Locate the cell with the specified text and output its [x, y] center coordinate. 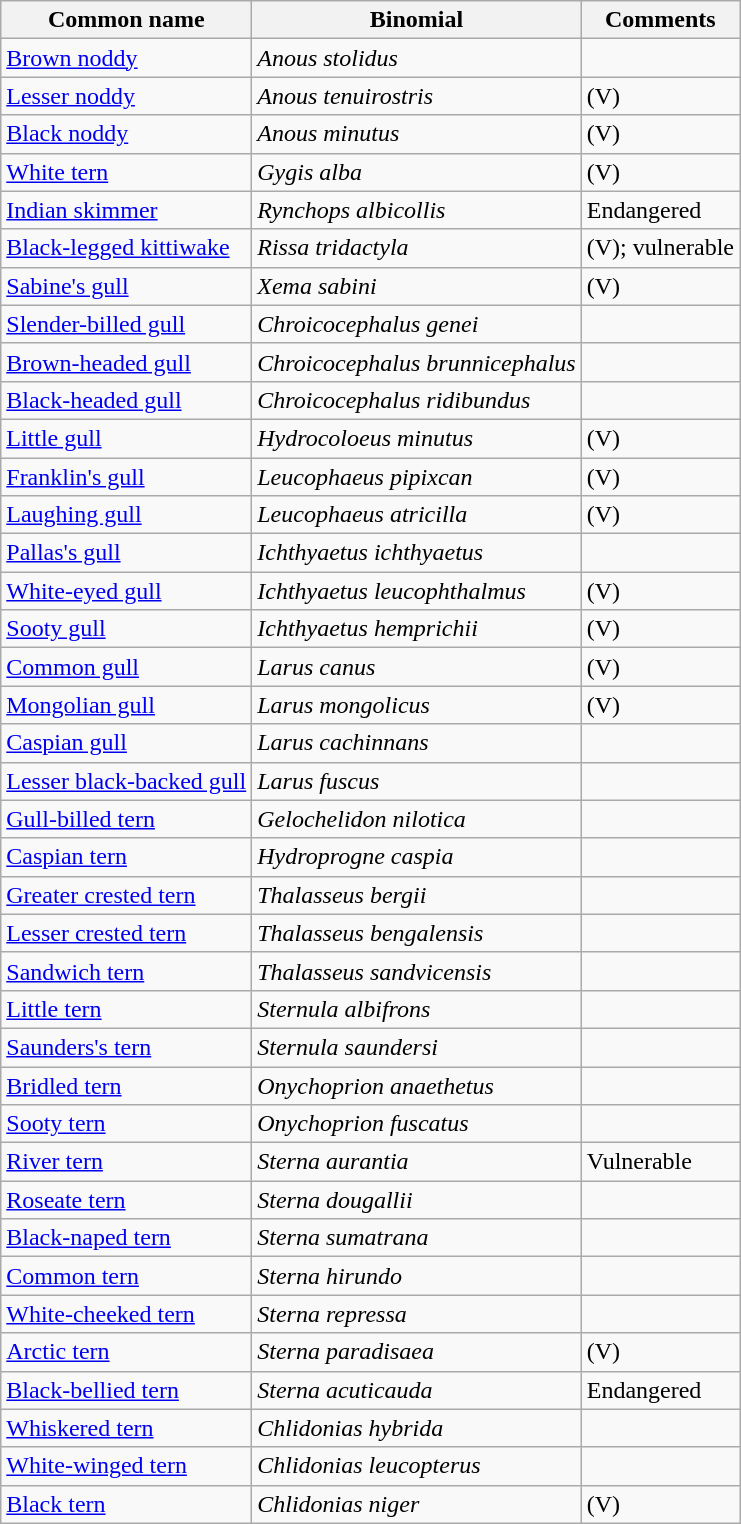
Lesser crested tern [126, 933]
Vulnerable [660, 1162]
White-eyed gull [126, 591]
Xema sabini [416, 286]
Roseate tern [126, 1200]
Little gull [126, 438]
Brown noddy [126, 58]
Sterna acuticauda [416, 1390]
Binomial [416, 20]
Chroicocephalus brunnicephalus [416, 362]
Gelochelidon nilotica [416, 819]
Sterna hirundo [416, 1276]
Larus fuscus [416, 781]
Caspian tern [126, 857]
White-cheeked tern [126, 1314]
Black-naped tern [126, 1238]
Thalasseus bengalensis [416, 933]
Sterna repressa [416, 1314]
Common name [126, 20]
Bridled tern [126, 1085]
River tern [126, 1162]
Gull-billed tern [126, 819]
White-winged tern [126, 1466]
Hydrocoloeus minutus [416, 438]
Black-headed gull [126, 400]
Caspian gull [126, 743]
Sooty gull [126, 629]
Common tern [126, 1276]
Franklin's gull [126, 477]
Thalasseus bergii [416, 895]
Chroicocephalus genei [416, 324]
Leucophaeus atricilla [416, 515]
Pallas's gull [126, 553]
Whiskered tern [126, 1428]
(V); vulnerable [660, 248]
Ichthyaetus ichthyaetus [416, 553]
Brown-headed gull [126, 362]
Onychoprion anaethetus [416, 1085]
Saunders's tern [126, 1047]
Leucophaeus pipixcan [416, 477]
Anous minutus [416, 134]
Black-bellied tern [126, 1390]
Black tern [126, 1504]
Anous stolidus [416, 58]
Larus canus [416, 667]
Larus cachinnans [416, 743]
Slender-billed gull [126, 324]
Sterna paradisaea [416, 1352]
Onychoprion fuscatus [416, 1124]
Arctic tern [126, 1352]
Sterna dougallii [416, 1200]
Rissa tridactyla [416, 248]
Chroicocephalus ridibundus [416, 400]
Sabine's gull [126, 286]
Sternula saundersi [416, 1047]
Rynchops albicollis [416, 210]
Sterna sumatrana [416, 1238]
Ichthyaetus leucophthalmus [416, 591]
Ichthyaetus hemprichii [416, 629]
Laughing gull [126, 515]
Black-legged kittiwake [126, 248]
Chlidonias hybrida [416, 1428]
Sandwich tern [126, 971]
Thalasseus sandvicensis [416, 971]
Gygis alba [416, 172]
Sooty tern [126, 1124]
Hydroprogne caspia [416, 857]
Anous tenuirostris [416, 96]
Lesser noddy [126, 96]
White tern [126, 172]
Greater crested tern [126, 895]
Mongolian gull [126, 705]
Chlidonias leucopterus [416, 1466]
Indian skimmer [126, 210]
Chlidonias niger [416, 1504]
Comments [660, 20]
Common gull [126, 667]
Larus mongolicus [416, 705]
Little tern [126, 1009]
Sternula albifrons [416, 1009]
Black noddy [126, 134]
Sterna aurantia [416, 1162]
Lesser black-backed gull [126, 781]
